For the text-containing cell, return its midpoint in [X, Y] coordinate format. 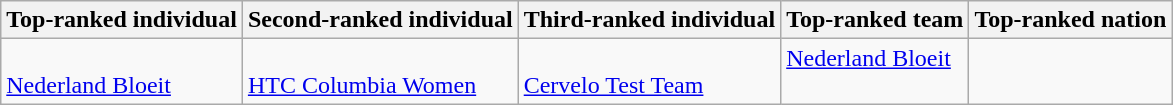
Top-ranked individual [122, 20]
Third-ranked individual [649, 20]
Top-ranked team [875, 20]
Top-ranked nation [1070, 20]
HTC Columbia Women [380, 72]
Cervelo Test Team [649, 72]
Second-ranked individual [380, 20]
